Capture the cell that displays the provided text and extract its [X, Y] central coordinate. 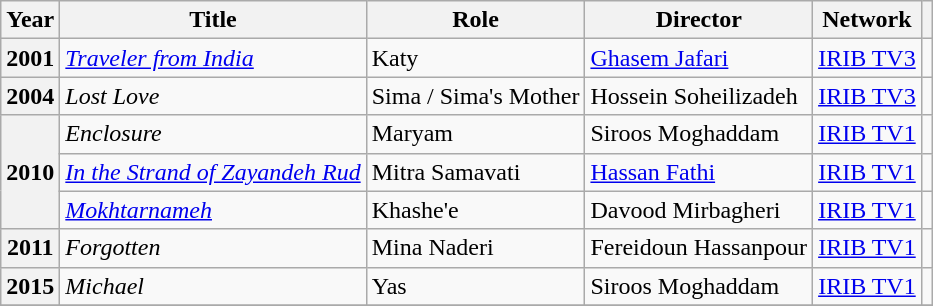
2011 [30, 248]
2010 [30, 172]
Hossein Soheilizadeh [699, 96]
Mitra Samavati [476, 172]
Ghasem Jafari [699, 58]
Khashe'e [476, 210]
Director [699, 20]
Role [476, 20]
Traveler from India [213, 58]
Forgotten [213, 248]
Fereidoun Hassanpour [699, 248]
Maryam [476, 134]
Davood Mirbagheri [699, 210]
Year [30, 20]
Lost Love [213, 96]
2004 [30, 96]
Network [868, 20]
2015 [30, 286]
Katy [476, 58]
2001 [30, 58]
Hassan Fathi [699, 172]
Sima / Sima's Mother [476, 96]
Yas [476, 286]
Mina Naderi [476, 248]
Title [213, 20]
Michael [213, 286]
Mokhtarnameh [213, 210]
In the Strand of Zayandeh Rud [213, 172]
Enclosure [213, 134]
